Provide the (X, Y) coordinate of the cell's center where the given text is located.  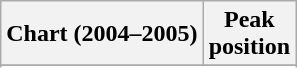
Chart (2004–2005) (102, 34)
Peakposition (249, 34)
